Search for the cell housing the specified text and yield its [x, y] center coordinate. 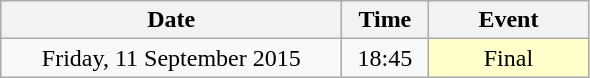
Event [508, 20]
18:45 [385, 58]
Date [172, 20]
Friday, 11 September 2015 [172, 58]
Time [385, 20]
Final [508, 58]
